Output the (X, Y) coordinate of the center of the cell containing the given text.  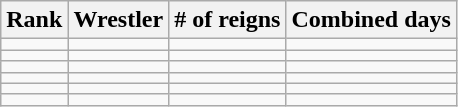
Combined days (371, 20)
# of reigns (228, 20)
Wrestler (118, 20)
Rank (34, 20)
